From the cell containing the given text, extract its center point as (X, Y) coordinate. 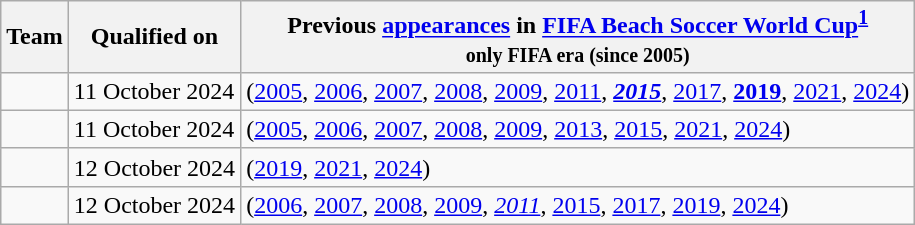
(2005, 2006, 2007, 2008, 2009, 2013, 2015, 2021, 2024) (578, 129)
Team (35, 37)
Qualified on (154, 37)
(2005, 2006, 2007, 2008, 2009, 2011, 2015, 2017, 2019, 2021, 2024) (578, 91)
(2006, 2007, 2008, 2009, 2011, 2015, 2017, 2019, 2024) (578, 205)
(2019, 2021, 2024) (578, 167)
Previous appearances in FIFA Beach Soccer World Cup1only FIFA era (since 2005) (578, 37)
